Pinpoint the cell where the given text exists, returning its [x, y] midpoint coordinate. 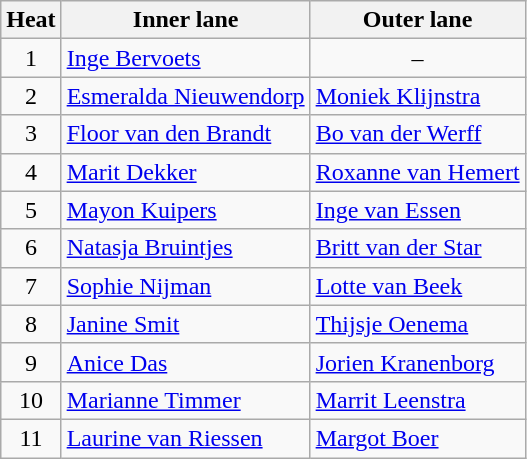
4 [31, 172]
Moniek Klijnstra [418, 96]
Inner lane [186, 20]
1 [31, 58]
Outer lane [418, 20]
Lotte van Beek [418, 286]
Thijsje Oenema [418, 324]
– [418, 58]
Bo van der Werff [418, 134]
Esmeralda Nieuwendorp [186, 96]
Heat [31, 20]
Inge van Essen [418, 210]
11 [31, 438]
7 [31, 286]
2 [31, 96]
Marrit Leenstra [418, 400]
Margot Boer [418, 438]
Marit Dekker [186, 172]
Marianne Timmer [186, 400]
Mayon Kuipers [186, 210]
Natasja Bruintjes [186, 248]
9 [31, 362]
Anice Das [186, 362]
Janine Smit [186, 324]
Roxanne van Hemert [418, 172]
Laurine van Riessen [186, 438]
8 [31, 324]
10 [31, 400]
5 [31, 210]
Inge Bervoets [186, 58]
Sophie Nijman [186, 286]
Britt van der Star [418, 248]
Floor van den Brandt [186, 134]
Jorien Kranenborg [418, 362]
6 [31, 248]
3 [31, 134]
